Return the [x, y] coordinate for the center point of the cell that contains the specified text.  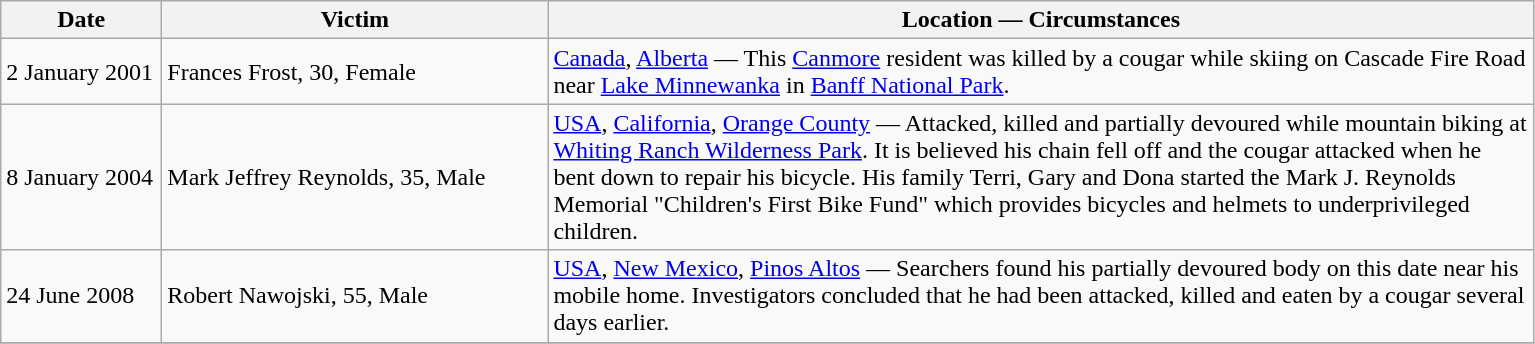
Canada, Alberta — This Canmore resident was killed by a cougar while skiing on Cascade Fire Road near Lake Minnewanka in Banff National Park. [1041, 72]
Robert Nawojski, 55, Male [355, 296]
Mark Jeffrey Reynolds, 35, Male [355, 177]
Victim [355, 20]
Frances Frost, 30, Female [355, 72]
24 June 2008 [82, 296]
2 January 2001 [82, 72]
Location — Circumstances [1041, 20]
Date [82, 20]
8 January 2004 [82, 177]
